Capture the cell that displays the provided text and extract its (X, Y) central coordinate. 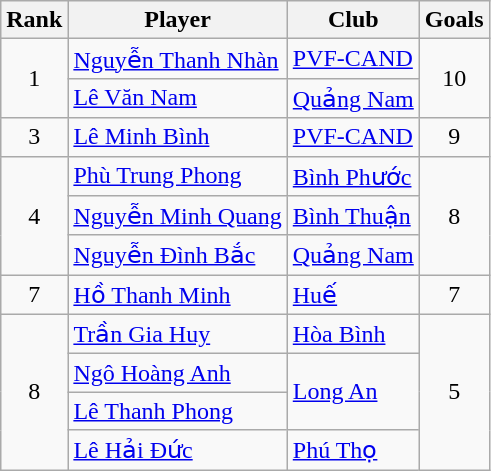
Player (178, 20)
Phù Trung Phong (178, 176)
Goals (454, 20)
Bình Phước (353, 176)
Ngô Hoàng Anh (178, 373)
Lê Hải Đức (178, 450)
Phú Thọ (353, 450)
Club (353, 20)
1 (34, 78)
Nguyễn Thanh Nhàn (178, 59)
Hòa Bình (353, 334)
Huế (353, 295)
Hồ Thanh Minh (178, 295)
Nguyễn Đình Bắc (178, 255)
Lê Văn Nam (178, 98)
4 (34, 216)
5 (454, 392)
Nguyễn Minh Quang (178, 216)
3 (34, 137)
10 (454, 78)
Long An (353, 392)
Bình Thuận (353, 216)
Trần Gia Huy (178, 334)
Lê Thanh Phong (178, 411)
9 (454, 137)
Rank (34, 20)
Lê Minh Bình (178, 137)
